Extract the [x, y] coordinate from the center of the cell holding the provided text.  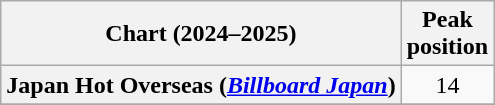
14 [447, 85]
Chart (2024–2025) [201, 34]
Japan Hot Overseas (Billboard Japan) [201, 85]
Peakposition [447, 34]
